Provide the [x, y] coordinate of the cell's center where the given text is located.  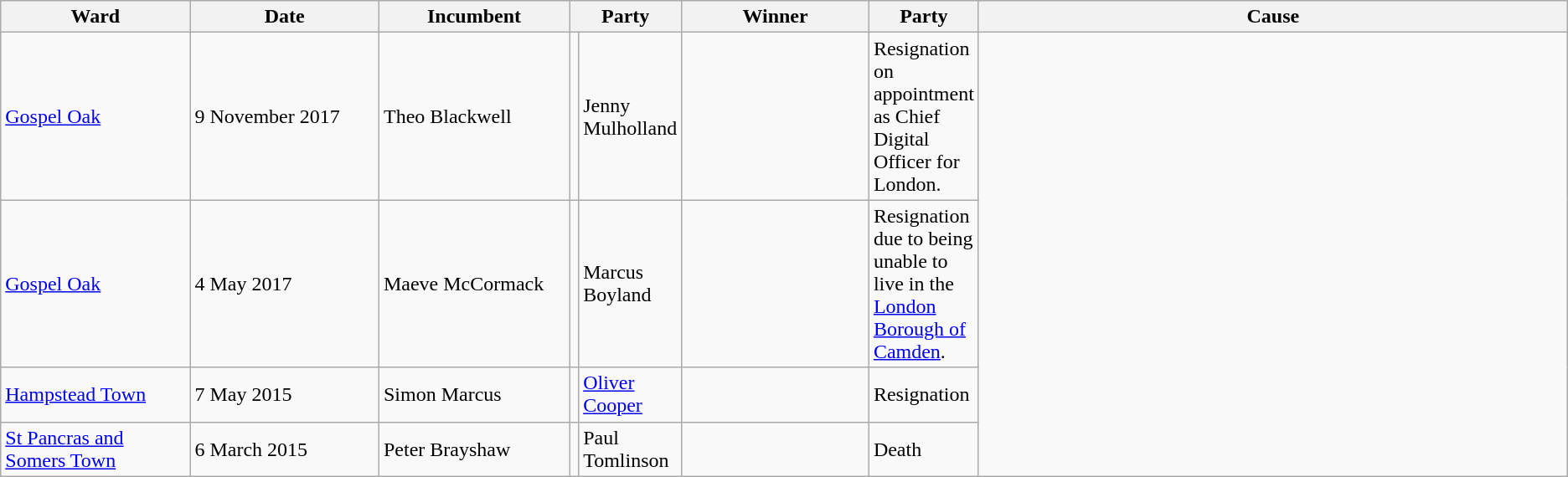
Ward [95, 17]
9 November 2017 [285, 116]
Theo Blackwell [474, 116]
Marcus Boyland [630, 284]
6 March 2015 [285, 449]
Paul Tomlinson [630, 449]
Death [923, 449]
4 May 2017 [285, 284]
Resignation [923, 395]
Simon Marcus [474, 395]
Resignation due to being unable to live in the London Borough of Camden. [923, 284]
Oliver Cooper [630, 395]
7 May 2015 [285, 395]
Maeve McCormack [474, 284]
Incumbent [474, 17]
St Pancras and Somers Town [95, 449]
Resignation on appointment as Chief Digital Officer for London. [923, 116]
Jenny Mulholland [630, 116]
Winner [776, 17]
Date [285, 17]
Cause [1273, 17]
Peter Brayshaw [474, 449]
Hampstead Town [95, 395]
